Determine the [x, y] coordinate at the center of the cell enclosing the given text.  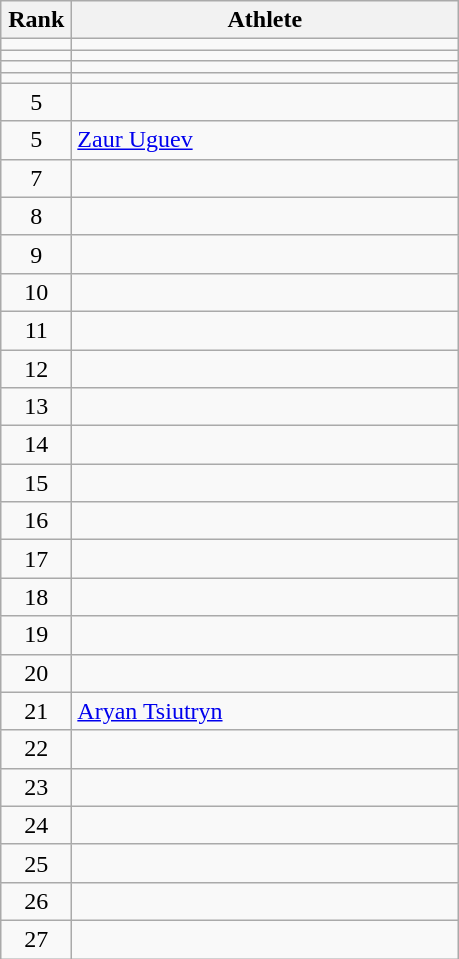
Zaur Uguev [265, 140]
20 [36, 673]
Rank [36, 20]
18 [36, 597]
27 [36, 939]
8 [36, 216]
10 [36, 292]
9 [36, 254]
25 [36, 863]
13 [36, 407]
12 [36, 369]
17 [36, 559]
15 [36, 483]
Athlete [265, 20]
21 [36, 711]
23 [36, 787]
Aryan Tsiutryn [265, 711]
24 [36, 825]
16 [36, 521]
7 [36, 178]
22 [36, 749]
11 [36, 330]
14 [36, 445]
19 [36, 635]
26 [36, 901]
